For the text-containing cell, return its midpoint in (x, y) coordinate format. 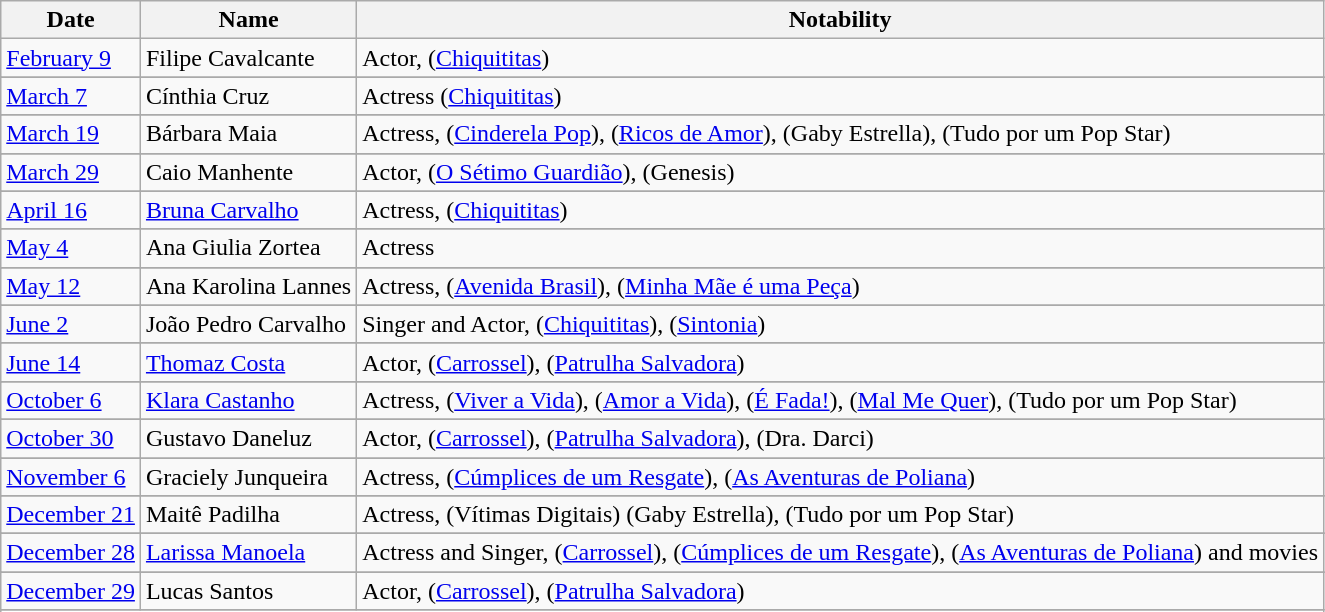
June 2 (71, 324)
Thomaz Costa (248, 362)
March 19 (71, 134)
Gustavo Daneluz (248, 438)
João Pedro Carvalho (248, 324)
Actress, (Cúmplices de um Resgate), (As Aventuras de Poliana) (840, 477)
Ana Giulia Zortea (248, 248)
March 29 (71, 172)
Actor, (Carrossel), (Patrulha Salvadora), (Dra. Darci) (840, 438)
December 28 (71, 553)
December 29 (71, 591)
November 6 (71, 477)
Filipe Cavalcante (248, 58)
Caio Manhente (248, 172)
March 7 (71, 96)
October 6 (71, 400)
June 14 (71, 362)
Larissa Manoela (248, 553)
Actress and Singer, (Carrossel), (Cúmplices de um Resgate), (As Aventuras de Poliana) and movies (840, 553)
Actor, (O Sétimo Guardião), (Genesis) (840, 172)
Bruna Carvalho (248, 210)
April 16 (71, 210)
Actress (840, 248)
Name (248, 20)
Bárbara Maia (248, 134)
December 21 (71, 515)
Actress, (Cinderela Pop), (Ricos de Amor), (Gaby Estrella), (Tudo por um Pop Star) (840, 134)
Date (71, 20)
October 30 (71, 438)
Actress, (Viver a Vida), (Amor a Vida), (É Fada!), (Mal Me Quer), (Tudo por um Pop Star) (840, 400)
Actress, (Avenida Brasil), (Minha Mãe é uma Peça) (840, 286)
Actress (Chiquititas) (840, 96)
Klara Castanho (248, 400)
Actor, (Chiquititas) (840, 58)
Notability (840, 20)
Lucas Santos (248, 591)
Graciely Junqueira (248, 477)
Actress, (Vítimas Digitais) (Gaby Estrella), (Tudo por um Pop Star) (840, 515)
Maitê Padilha (248, 515)
May 12 (71, 286)
May 4 (71, 248)
February 9 (71, 58)
Actress, (Chiquititas) (840, 210)
Singer and Actor, (Chiquititas), (Sintonia) (840, 324)
Cínthia Cruz (248, 96)
Ana Karolina Lannes (248, 286)
